Capture the cell that displays the provided text and extract its [x, y] central coordinate. 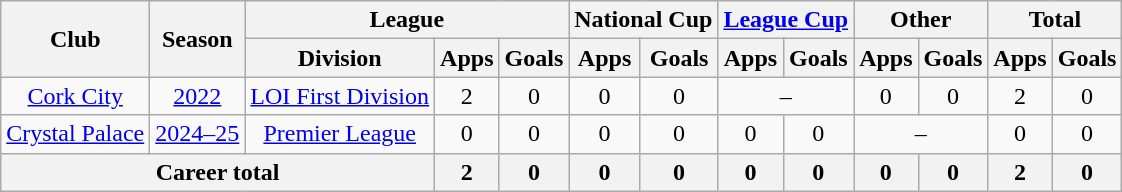
Total [1055, 20]
Other [921, 20]
LOI First Division [340, 96]
Season [198, 39]
League Cup [786, 20]
National Cup [644, 20]
Premier League [340, 134]
Cork City [76, 96]
Division [340, 58]
2022 [198, 96]
Crystal Palace [76, 134]
League [407, 20]
Club [76, 39]
2024–25 [198, 134]
Career total [218, 172]
